Identify which cell holds the provided text, then report its [x, y] central coordinate. 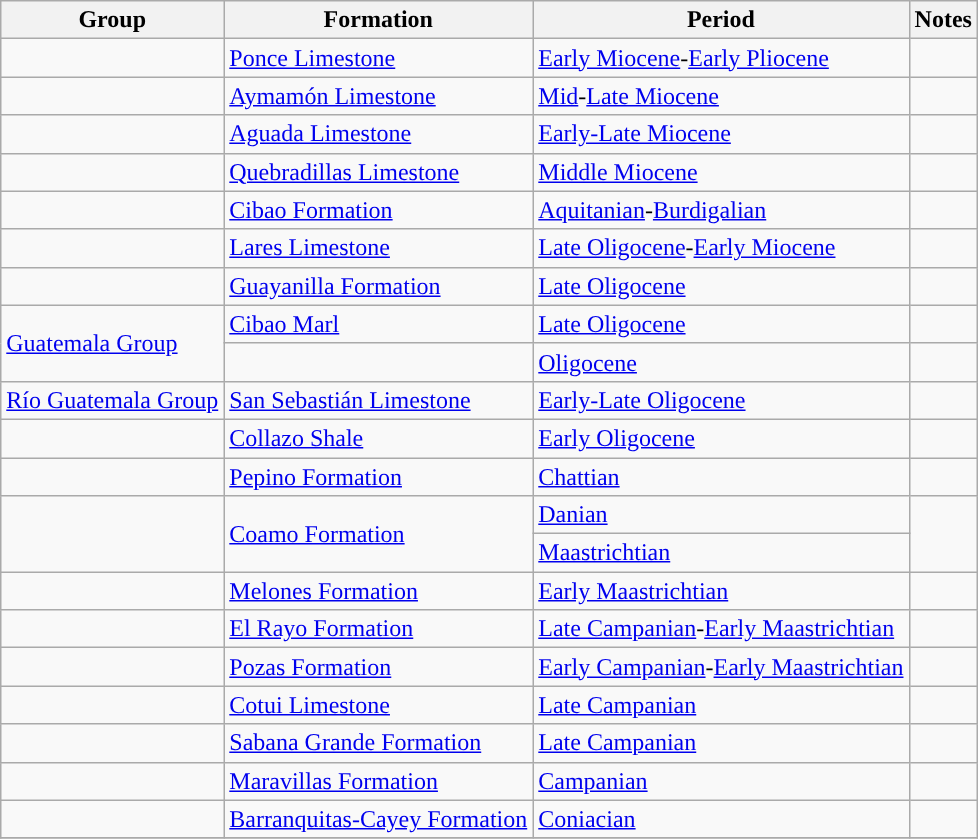
Coamo Formation [378, 534]
Cotui Limestone [378, 705]
Early Maastrichtian [721, 591]
Maravillas Formation [378, 781]
Group [112, 20]
Barranquitas-Cayey Formation [378, 819]
Aquitanian-Burdigalian [721, 210]
Ponce Limestone [378, 58]
Early Oligocene [721, 438]
Cibao Formation [378, 210]
Danian [721, 515]
Late Oligocene-Early Miocene [721, 248]
Melones Formation [378, 591]
Pepino Formation [378, 477]
Sabana Grande Formation [378, 743]
Aymamón Limestone [378, 96]
El Rayo Formation [378, 629]
Cibao Marl [378, 324]
Quebradillas Limestone [378, 172]
Early-Late Miocene [721, 134]
Maastrichtian [721, 553]
Notes [943, 20]
Middle Miocene [721, 172]
Late Campanian-Early Maastrichtian [721, 629]
Early-Late Oligocene [721, 400]
Period [721, 20]
Chattian [721, 477]
San Sebastián Limestone [378, 400]
Guatemala Group [112, 343]
Campanian [721, 781]
Coniacian [721, 819]
Formation [378, 20]
Pozas Formation [378, 667]
Mid-Late Miocene [721, 96]
Early Campanian-Early Maastrichtian [721, 667]
Río Guatemala Group [112, 400]
Lares Limestone [378, 248]
Guayanilla Formation [378, 286]
Aguada Limestone [378, 134]
Collazo Shale [378, 438]
Early Miocene-Early Pliocene [721, 58]
Oligocene [721, 362]
